Pinpoint the cell where the given text exists, returning its [X, Y] midpoint coordinate. 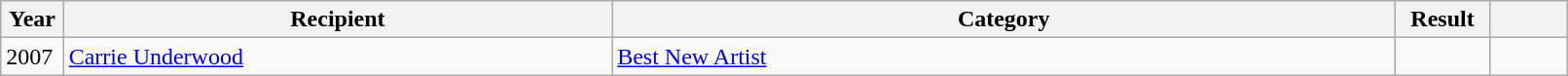
Best New Artist [1004, 57]
Category [1004, 19]
Year [32, 19]
2007 [32, 57]
Carrie Underwood [338, 57]
Result [1442, 19]
Recipient [338, 19]
